Identify which cell holds the provided text, then report its (x, y) central coordinate. 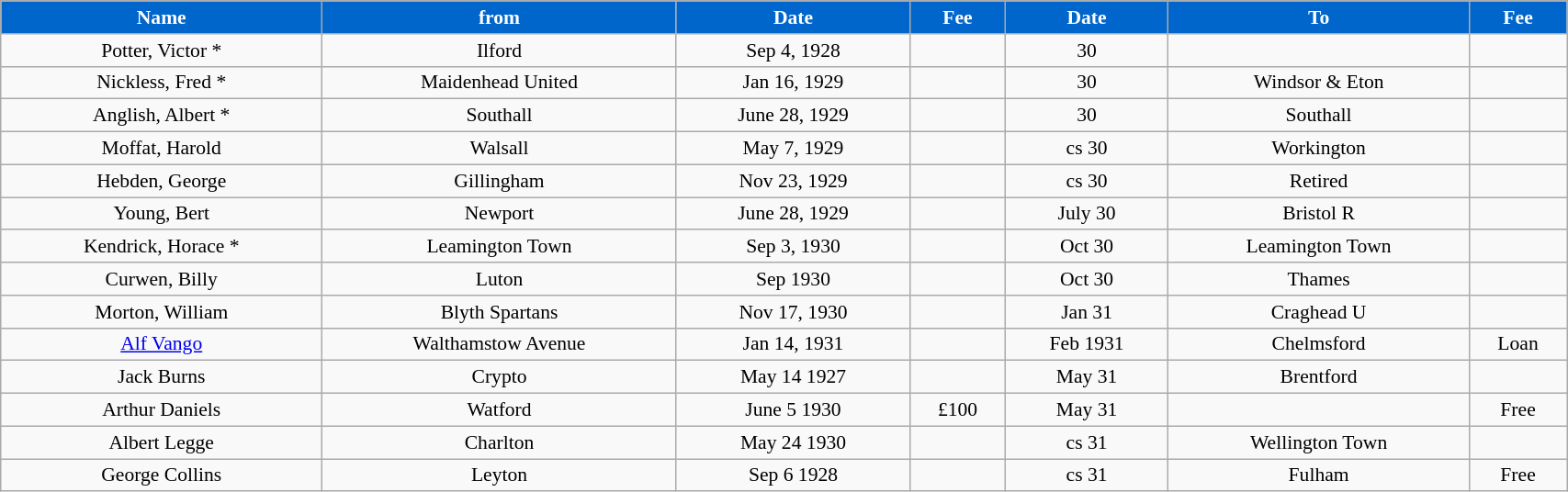
Wellington Town (1319, 442)
Nov 23, 1929 (793, 181)
Luton (500, 279)
Brentford (1319, 377)
Feb 1931 (1086, 344)
June 5 1930 (793, 410)
Walthamstow Avenue (500, 344)
July 30 (1086, 214)
Blyth Spartans (500, 312)
Ilford (500, 50)
Chelmsford (1319, 344)
Morton, William (162, 312)
May 14 1927 (793, 377)
May 7, 1929 (793, 149)
Moffat, Harold (162, 149)
Jan 16, 1929 (793, 83)
Newport (500, 214)
Retired (1319, 181)
May 24 1930 (793, 442)
Sep 3, 1930 (793, 247)
To (1319, 17)
Nov 17, 1930 (793, 312)
Loan (1517, 344)
Jan 31 (1086, 312)
Jan 14, 1931 (793, 344)
Young, Bert (162, 214)
Name (162, 17)
Nickless, Fred * (162, 83)
Craghead U (1319, 312)
Windsor & Eton (1319, 83)
Bristol R (1319, 214)
Thames (1319, 279)
Hebden, George (162, 181)
Jack Burns (162, 377)
Sep 6 1928 (793, 475)
Kendrick, Horace * (162, 247)
Sep 4, 1928 (793, 50)
Sep 1930 (793, 279)
Anglish, Albert * (162, 116)
Charlton (500, 442)
Gillingham (500, 181)
Fulham (1319, 475)
Maidenhead United (500, 83)
Leyton (500, 475)
from (500, 17)
Potter, Victor * (162, 50)
Workington (1319, 149)
George Collins (162, 475)
Watford (500, 410)
Curwen, Billy (162, 279)
Albert Legge (162, 442)
Crypto (500, 377)
Alf Vango (162, 344)
Walsall (500, 149)
£100 (958, 410)
Arthur Daniels (162, 410)
